Identify which cell holds the provided text, then report its (x, y) central coordinate. 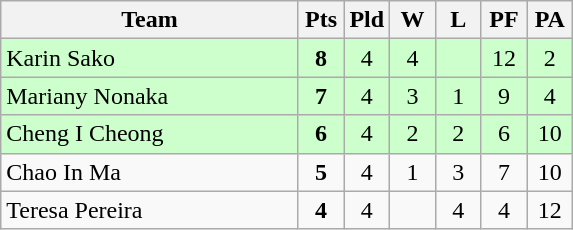
Cheng I Cheong (150, 134)
5 (321, 172)
Team (150, 20)
Chao In Ma (150, 172)
Karin Sako (150, 58)
PF (504, 20)
PA (550, 20)
Pld (367, 20)
Pts (321, 20)
Mariany Nonaka (150, 96)
Teresa Pereira (150, 210)
L (458, 20)
9 (504, 96)
W (413, 20)
8 (321, 58)
